For the text-containing cell, return its midpoint in [x, y] coordinate format. 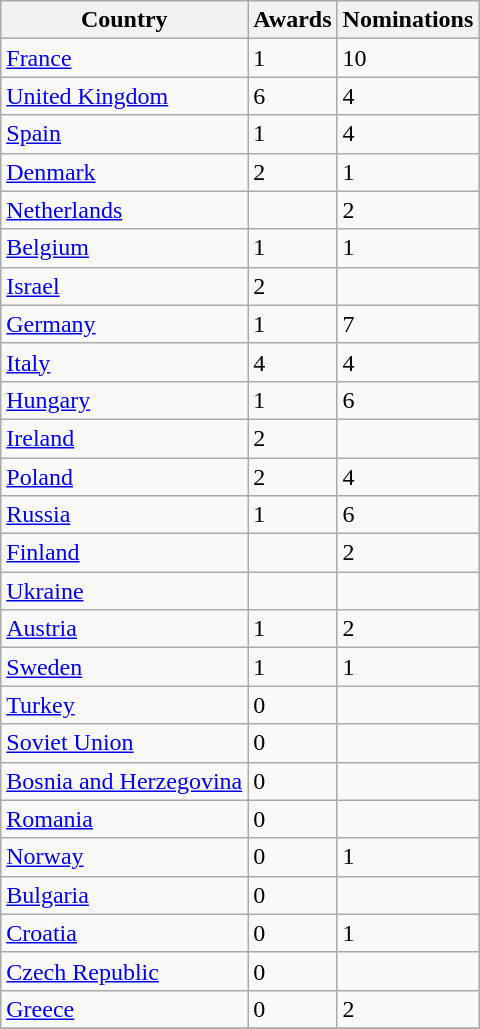
Hungary [124, 400]
Bulgaria [124, 895]
United Kingdom [124, 96]
Czech Republic [124, 971]
Belgium [124, 248]
Italy [124, 362]
Ukraine [124, 591]
Russia [124, 515]
Spain [124, 134]
Romania [124, 819]
Turkey [124, 705]
Greece [124, 1009]
Denmark [124, 172]
Bosnia and Herzegovina [124, 781]
10 [408, 58]
Finland [124, 553]
France [124, 58]
Germany [124, 324]
Country [124, 20]
Netherlands [124, 210]
Soviet Union [124, 743]
Nominations [408, 20]
Poland [124, 477]
7 [408, 324]
Sweden [124, 667]
Ireland [124, 438]
Israel [124, 286]
Norway [124, 857]
Croatia [124, 933]
Awards [292, 20]
Austria [124, 629]
